Locate the cell with the specified text and output its (X, Y) center coordinate. 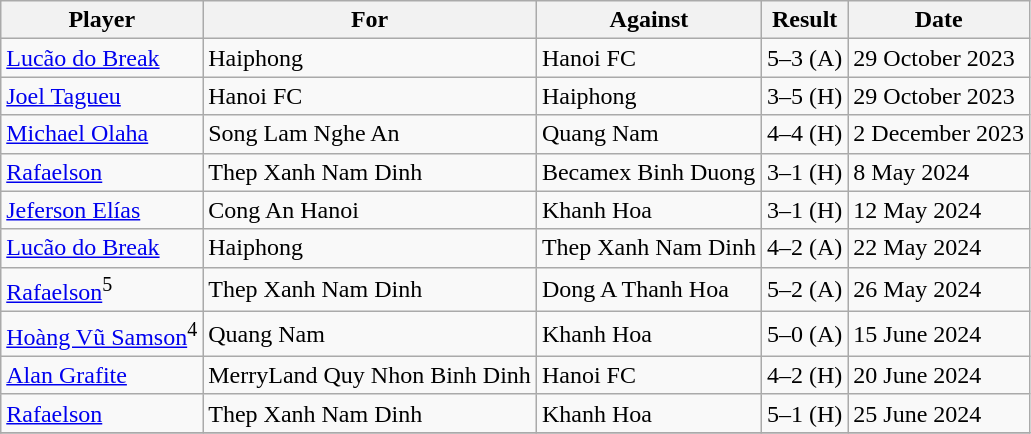
Dong A Thanh Hoa (648, 290)
4–4 (H) (804, 134)
22 May 2024 (939, 248)
5–2 (A) (804, 290)
Rafaelson5 (102, 290)
Cong An Hanoi (370, 210)
2 December 2023 (939, 134)
Jeferson Elías (102, 210)
Hoàng Vũ Samson4 (102, 334)
Against (648, 20)
Date (939, 20)
Result (804, 20)
8 May 2024 (939, 172)
12 May 2024 (939, 210)
For (370, 20)
26 May 2024 (939, 290)
3–5 (H) (804, 96)
5–3 (A) (804, 58)
5–0 (A) (804, 334)
4–2 (A) (804, 248)
Player (102, 20)
Joel Tagueu (102, 96)
Michael Olaha (102, 134)
4–2 (H) (804, 375)
Alan Grafite (102, 375)
25 June 2024 (939, 413)
20 June 2024 (939, 375)
Becamex Binh Duong (648, 172)
15 June 2024 (939, 334)
MerryLand Quy Nhon Binh Dinh (370, 375)
5–1 (H) (804, 413)
Song Lam Nghe An (370, 134)
